Search for the cell housing the specified text and yield its (X, Y) center coordinate. 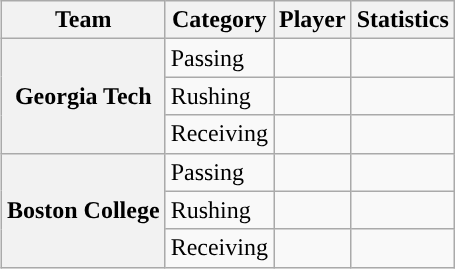
Player (313, 20)
Team (83, 20)
Boston College (83, 210)
Statistics (402, 20)
Category (219, 20)
Georgia Tech (83, 96)
